Provide the [X, Y] coordinate of the cell's center where the given text is located.  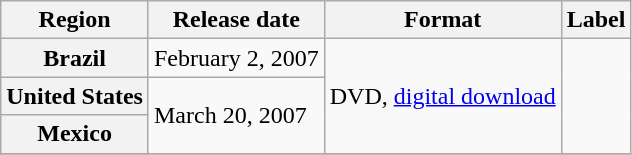
Format [442, 20]
March 20, 2007 [236, 115]
Release date [236, 20]
DVD, digital download [442, 96]
Label [596, 20]
Region [75, 20]
Mexico [75, 134]
February 2, 2007 [236, 58]
Brazil [75, 58]
United States [75, 96]
